Detect which cell encompasses the target text, then output its (x, y) center coordinate. 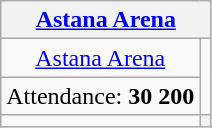
Attendance: 30 200 (100, 96)
